Capture the cell that displays the provided text and extract its (x, y) central coordinate. 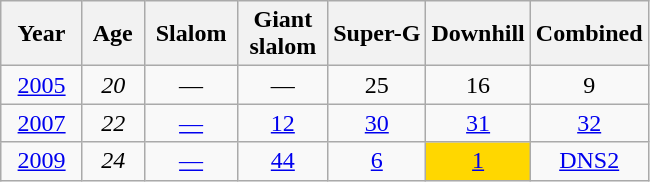
12 (283, 123)
Combined (589, 34)
6 (377, 161)
2009 (42, 161)
2007 (42, 123)
24 (113, 161)
Year (42, 34)
20 (113, 85)
16 (478, 85)
Downhill (478, 34)
44 (283, 161)
9 (589, 85)
Super-G (377, 34)
DNS2 (589, 161)
30 (377, 123)
Slalom (191, 34)
2005 (42, 85)
Age (113, 34)
22 (113, 123)
Giant slalom (283, 34)
32 (589, 123)
1 (478, 161)
31 (478, 123)
25 (377, 85)
